Provide the (x, y) coordinate of the cell's center where the given text is located.  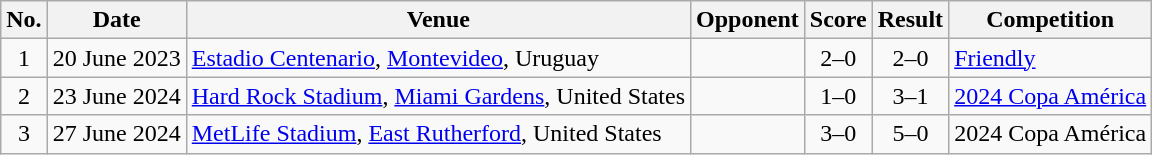
20 June 2023 (116, 58)
Date (116, 20)
Opponent (748, 20)
1–0 (838, 96)
Estadio Centenario, Montevideo, Uruguay (438, 58)
Friendly (1050, 58)
3 (24, 134)
Competition (1050, 20)
2 (24, 96)
1 (24, 58)
23 June 2024 (116, 96)
Score (838, 20)
5–0 (910, 134)
27 June 2024 (116, 134)
3–1 (910, 96)
Hard Rock Stadium, Miami Gardens, United States (438, 96)
3–0 (838, 134)
Venue (438, 20)
Result (910, 20)
No. (24, 20)
MetLife Stadium, East Rutherford, United States (438, 134)
